Locate the cell with the specified text and output its [x, y] center coordinate. 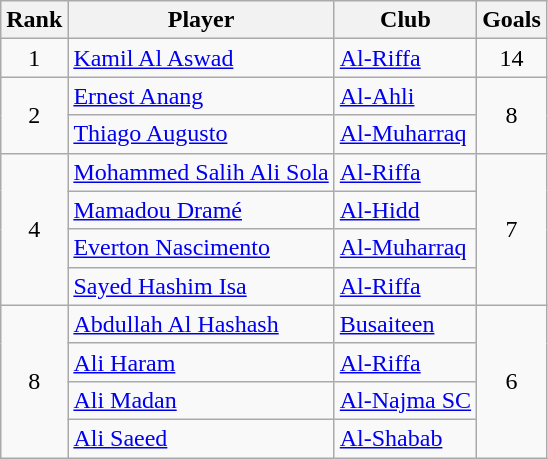
Al-Ahli [405, 96]
Ernest Anang [201, 96]
Player [201, 20]
Goals [512, 20]
14 [512, 58]
Al-Najma SC [405, 400]
Kamil Al Aswad [201, 58]
4 [34, 229]
Rank [34, 20]
Al-Shabab [405, 438]
Club [405, 20]
Ali Haram [201, 362]
6 [512, 381]
Ali Saeed [201, 438]
7 [512, 229]
Ali Madan [201, 400]
Busaiteen [405, 324]
Everton Nascimento [201, 248]
1 [34, 58]
Mamadou Dramé [201, 210]
Al-Hidd [405, 210]
Thiago Augusto [201, 134]
Sayed Hashim Isa [201, 286]
2 [34, 115]
Abdullah Al Hashash [201, 324]
Mohammed Salih Ali Sola [201, 172]
